Capture the cell that displays the provided text and extract its (x, y) central coordinate. 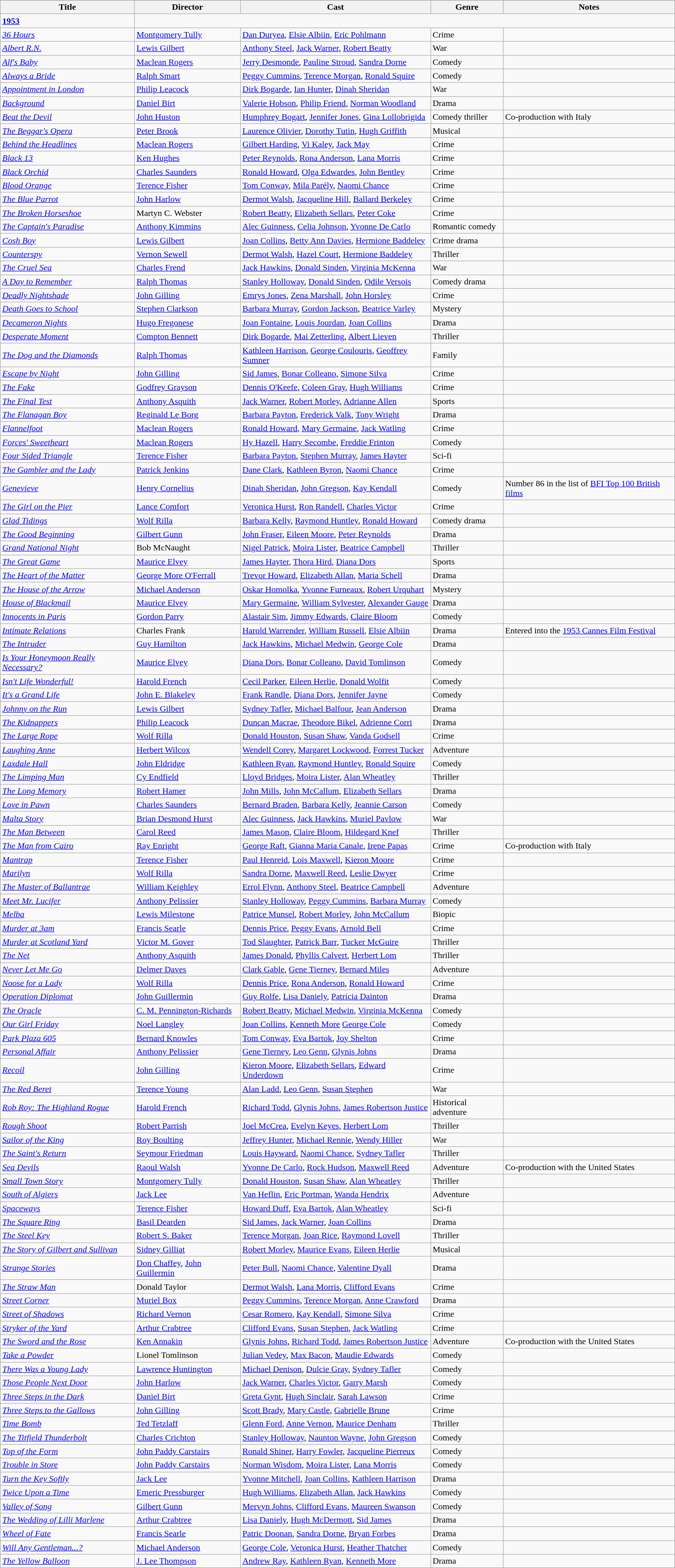
Title (67, 7)
Richard Todd, Glynis Johns, James Robertson Justice (335, 1107)
Dennis Price, Peggy Evans, Arnold Bell (335, 928)
Time Bomb (67, 1424)
Cecil Parker, Eileen Herlie, Donald Wolfit (335, 681)
The Limping Man (67, 777)
Peggy Cummins, Terence Morgan, Anne Crawford (335, 1300)
Nigel Patrick, Moira Lister, Beatrice Campbell (335, 548)
Malta Story (67, 818)
Genevieve (67, 488)
Alastair Sim, Jimmy Edwards, Claire Bloom (335, 616)
Charles Frank (187, 630)
Alec Guinness, Celia Johnson, Yvonne De Carlo (335, 227)
Cesar Romero, Kay Kendall, Simone Silva (335, 1314)
House of Blackmail (67, 603)
Muriel Box (187, 1300)
Hy Hazell, Harry Secombe, Freddie Frinton (335, 442)
Street of Shadows (67, 1314)
Alan Ladd, Leo Genn, Susan Stephen (335, 1089)
James Mason, Claire Bloom, Hildegard Knef (335, 832)
Beat the Devil (67, 117)
Take a Powder (67, 1355)
Seymour Friedman (187, 1153)
The Kidnappers (67, 722)
Jack Hawkins, Donald Sinden, Virginia McKenna (335, 268)
Love in Pawn (67, 805)
Cy Endfield (187, 777)
John Guillermin (187, 997)
George More O'Ferrall (187, 575)
The House of the Arrow (67, 589)
Michael Denison, Dulcie Gray, Sydney Tafler (335, 1369)
Wendell Corey, Margaret Lockwood, Forrest Tucker (335, 750)
Peter Bull, Naomi Chance, Valentine Dyall (335, 1268)
Dane Clark, Kathleen Byron, Naomi Chance (335, 470)
Tom Conway, Eva Bartok, Joy Shelton (335, 1038)
Wheel of Fate (67, 1533)
Those People Next Door (67, 1383)
Ronald Shiner, Harry Fowler, Jacqueline Pierreux (335, 1451)
The Girl on the Pier (67, 507)
Diana Dors, Bonar Colleano, David Tomlinson (335, 663)
Anthony Steel, Jack Warner, Robert Beatty (335, 48)
Carol Reed (187, 832)
Charles Crichton (187, 1438)
Stanley Holloway, Naunton Wayne, John Gregson (335, 1438)
Dermot Walsh, Lana Morris, Clifford Evans (335, 1286)
Tod Slaughter, Patrick Barr, Tucker McGuire (335, 942)
Trevor Howard, Elizabeth Allan, Maria Schell (335, 575)
Veronica Hurst, Ron Randell, Charles Victor (335, 507)
Robert Parrish (187, 1126)
Terence Morgan, Joan Rice, Raymond Lovell (335, 1236)
Deadly Nightshade (67, 295)
Gordon Parry (187, 616)
The Broken Horseshoe (67, 213)
Lisa Daniely, Hugh McDermott, Sid James (335, 1520)
Kieron Moore, Elizabeth Sellars, Edward Underdown (335, 1070)
Dinah Sheridan, John Gregson, Kay Kendall (335, 488)
The Beggar's Opera (67, 130)
Isn't Life Wonderful! (67, 681)
Recoil (67, 1070)
Murder at Scotland Yard (67, 942)
Patric Doonan, Sandra Dorne, Bryan Forbes (335, 1533)
Harold Warrender, William Russell, Elsie Albiin (335, 630)
The Straw Man (67, 1286)
Escape by Night (67, 373)
Emeric Pressburger (187, 1492)
Comedy thriller (467, 117)
The Story of Gilbert and Sullivan (67, 1249)
Laughing Anne (67, 750)
Counterspy (67, 254)
Bernard Braden, Barbara Kelly, Jeannie Carson (335, 805)
Always a Bride (67, 76)
Compton Bennett (187, 336)
Lewis Milestone (187, 914)
Number 86 in the list of BFI Top 100 British films (589, 488)
Richard Vernon (187, 1314)
Park Plaza 605 (67, 1038)
Dennis Price, Rona Anderson, Ronald Howard (335, 983)
Guy Hamilton (187, 644)
Decameron Nights (67, 323)
Robert Beatty, Elizabeth Sellars, Peter Coke (335, 213)
Never Let Me Go (67, 969)
Glad Tidings (67, 521)
Stephen Clarkson (187, 309)
Peter Reynolds, Rona Anderson, Lana Morris (335, 158)
The Oracle (67, 1010)
Peter Brook (187, 130)
Death Goes to School (67, 309)
Marilyn (67, 873)
William Keighley (187, 887)
Donald Houston, Susan Shaw, Alan Wheatley (335, 1181)
Biopic (467, 914)
Noel Langley (187, 1024)
Top of the Form (67, 1451)
John E. Blakeley (187, 695)
Cast (335, 7)
Kathleen Harrison, George Coulouris, Geoffrey Sumner (335, 355)
Robert S. Baker (187, 1236)
Peggy Cummins, Terence Morgan, Ronald Squire (335, 76)
Dennis O'Keefe, Coleen Gray, Hugh Williams (335, 387)
The Fake (67, 387)
Romantic comedy (467, 227)
Charles Frend (187, 268)
Meet Mr. Lucifer (67, 901)
Jeffrey Hunter, Michael Rennie, Wendy Hiller (335, 1140)
36 Hours (67, 35)
George Raft, Gianna Maria Canale, Irene Papas (335, 846)
Barbara Murray, Gordon Jackson, Beatrice Varley (335, 309)
Barbara Payton, Stephen Murray, James Hayter (335, 456)
Three Steps in the Dark (67, 1396)
Mantrap (67, 860)
Donald Houston, Susan Shaw, Vanda Godsell (335, 736)
Van Heflin, Eric Portman, Wanda Hendrix (335, 1195)
Barbara Kelly, Raymond Huntley, Ronald Howard (335, 521)
Yvonne Mitchell, Joan Collins, Kathleen Harrison (335, 1479)
The Good Beginning (67, 534)
There Was a Young Lady (67, 1369)
Rob Roy: The Highland Rogue (67, 1107)
Hugh Williams, Elizabeth Allan, Jack Hawkins (335, 1492)
The Cruel Sea (67, 268)
Roy Boulting (187, 1140)
Glenn Ford, Anne Vernon, Maurice Denham (335, 1424)
Humphrey Bogart, Jennifer Jones, Gina Lollobrigida (335, 117)
John Mills, John McCallum, Elizabeth Sellars (335, 791)
Forces' Sweetheart (67, 442)
Sandra Dorne, Maxwell Reed, Leslie Dwyer (335, 873)
Ronald Howard, Mary Germaine, Jack Watling (335, 429)
Lionel Tomlinson (187, 1355)
Four Sided Triangle (67, 456)
Is Your Honeymoon Really Necessary? (67, 663)
Yvonne De Carlo, Rock Hudson, Maxwell Reed (335, 1167)
Sydney Tafler, Michael Balfour, Jean Anderson (335, 709)
Operation Diplomat (67, 997)
Joan Fontaine, Louis Jourdan, Joan Collins (335, 323)
Guy Rolfe, Lisa Daniely, Patricia Dainton (335, 997)
Ken Annakin (187, 1342)
Robert Morley, Maurice Evans, Eileen Herlie (335, 1249)
Gilbert Harding, Vi Kaley, Jack May (335, 144)
Clark Gable, Gene Tierney, Bernard Miles (335, 969)
The Large Rope (67, 736)
Valley of Song (67, 1506)
Patrick Jenkins (187, 470)
The Intruder (67, 644)
Lloyd Bridges, Moira Lister, Alan Wheatley (335, 777)
Kathleen Ryan, Raymond Huntley, Ronald Squire (335, 763)
Valerie Hobson, Philip Friend, Norman Woodland (335, 103)
Sidney Gilliat (187, 1249)
Raoul Walsh (187, 1167)
Herbert Wilcox (187, 750)
Sid James, Jack Warner, Joan Collins (335, 1222)
Black Orchid (67, 172)
Twice Upon a Time (67, 1492)
Dirk Bogarde, Mai Zetterling, Albert Lieven (335, 336)
Vernon Sewell (187, 254)
Terence Young (187, 1089)
Delmer Daves (187, 969)
Robert Hamer (187, 791)
Appointment in London (67, 89)
The Great Game (67, 562)
Oskar Homolka, Yvonne Furneaux, Robert Urquhart (335, 589)
J. Lee Thompson (187, 1561)
Innocents in Paris (67, 616)
Alf's Baby (67, 62)
Dan Duryea, Elsie Albiin, Eric Pohlmann (335, 35)
Noose for a Lady (67, 983)
Joel McCrea, Evelyn Keyes, Herbert Lom (335, 1126)
The Flanagan Boy (67, 415)
Stanley Holloway, Donald Sinden, Odile Versois (335, 282)
Tom Conway, Mila Parély, Naomi Chance (335, 186)
Street Corner (67, 1300)
Frank Randle, Diana Dors, Jennifer Jayne (335, 695)
Norman Wisdom, Moira Lister, Lana Morris (335, 1465)
John Eldridge (187, 763)
Intimate Relations (67, 630)
Small Town Story (67, 1181)
The Long Memory (67, 791)
Sailor of the King (67, 1140)
Black 13 (67, 158)
Laurence Olivier, Dorothy Tutin, Hugh Griffith (335, 130)
Mary Germaine, William Sylvester, Alexander Gauge (335, 603)
Howard Duff, Eva Bartok, Alan Wheatley (335, 1208)
Melba (67, 914)
Strange Stories (67, 1268)
Glynis Johns, Richard Todd, James Robertson Justice (335, 1342)
The Square Ring (67, 1222)
Joan Collins, Kenneth More George Cole (335, 1024)
Stryker of the Yard (67, 1328)
The Master of Ballantrae (67, 887)
Three Steps to the Gallows (67, 1410)
Sea Devils (67, 1167)
Grand National Night (67, 548)
Blood Orange (67, 186)
Hugo Fregonese (187, 323)
Patrice Munsel, Robert Morley, John McCallum (335, 914)
Dermot Walsh, Jacqueline Hill, Ballard Berkeley (335, 199)
Albert R.N. (67, 48)
It's a Grand Life (67, 695)
Genre (467, 7)
John Huston (187, 117)
Will Any Gentleman...? (67, 1547)
Duncan Macrae, Theodore Bikel, Adrienne Corri (335, 722)
Notes (589, 7)
Bob McNaught (187, 548)
The Titfield Thunderbolt (67, 1438)
Emrys Jones, Zena Marshall, John Horsley (335, 295)
James Donald, Phyllis Calvert, Herbert Lom (335, 956)
Trouble in Store (67, 1465)
The Red Beret (67, 1089)
The Blue Parrot (67, 199)
Victor M. Gover (187, 942)
Crime drama (467, 240)
Ronald Howard, Olga Edwardes, John Bentley (335, 172)
Entered into the 1953 Cannes Film Festival (589, 630)
The Wedding of Lilli Marlene (67, 1520)
The Heart of the Matter (67, 575)
Stanley Holloway, Peggy Cummins, Barbara Murray (335, 901)
Desperate Moment (67, 336)
Ray Enright (187, 846)
A Day to Remember (67, 282)
Mervyn Johns, Clifford Evans, Maureen Swanson (335, 1506)
Ralph Smart (187, 76)
The Sword and the Rose (67, 1342)
Family (467, 355)
The Net (67, 956)
Scott Brady, Mary Castle, Gabrielle Brune (335, 1410)
Errol Flynn, Anthony Steel, Beatrice Campbell (335, 887)
Robert Beatty, Michael Medwin, Virginia McKenna (335, 1010)
Anthony Kimmins (187, 227)
The Man from Cairo (67, 846)
Flannelfoot (67, 429)
Dermot Walsh, Hazel Court, Hermione Baddeley (335, 254)
Greta Gynt, Hugh Sinclair, Sarah Lawson (335, 1396)
Ted Tetzlaff (187, 1424)
Jack Warner, Charles Victor, Garry Marsh (335, 1383)
George Cole, Veronica Hurst, Heather Thatcher (335, 1547)
James Hayter, Thora Hird, Diana Dors (335, 562)
Brian Desmond Hurst (187, 818)
Our Girl Friday (67, 1024)
Behind the Headlines (67, 144)
Alec Guinness, Jack Hawkins, Muriel Pavlow (335, 818)
1953 (67, 21)
Sid James, Bonar Colleano, Simone Silva (335, 373)
Bernard Knowles (187, 1038)
Julian Vedey, Max Bacon, Maudie Edwards (335, 1355)
Personal Affair (67, 1051)
The Yellow Balloon (67, 1561)
Gene Tierney, Leo Genn, Glynis Johns (335, 1051)
Background (67, 103)
The Gambler and the Lady (67, 470)
Jerry Desmonde, Pauline Stroud, Sandra Dorne (335, 62)
Historical adventure (467, 1107)
The Man Between (67, 832)
Ken Hughes (187, 158)
The Final Test (67, 401)
The Steel Key (67, 1236)
Reginald Le Borg (187, 415)
Jack Warner, Robert Morley, Adrianne Allen (335, 401)
Laxdale Hall (67, 763)
Andrew Ray, Kathleen Ryan, Kenneth More (335, 1561)
John Fraser, Eileen Moore, Peter Reynolds (335, 534)
Director (187, 7)
Lance Comfort (187, 507)
Donald Taylor (187, 1286)
Johnny on the Run (67, 709)
Godfrey Grayson (187, 387)
Cosh Boy (67, 240)
Murder at 3am (67, 928)
Joan Collins, Betty Ann Davies, Hermione Baddeley (335, 240)
The Saint's Return (67, 1153)
The Dog and the Diamonds (67, 355)
Clifford Evans, Susan Stephen, Jack Watling (335, 1328)
South of Algiers (67, 1195)
The Captain's Paradise (67, 227)
Rough Shoot (67, 1126)
Louis Hayward, Naomi Chance, Sydney Tafler (335, 1153)
Lawrence Huntington (187, 1369)
Spaceways (67, 1208)
Jack Hawkins, Michael Medwin, George Cole (335, 644)
Martyn C. Webster (187, 213)
C. M. Pennington-Richards (187, 1010)
Dirk Bogarde, Ian Hunter, Dinah Sheridan (335, 89)
Paul Henreid, Lois Maxwell, Kieron Moore (335, 860)
Don Chaffey, John Guillermin (187, 1268)
Turn the Key Softly (67, 1479)
Basil Dearden (187, 1222)
Henry Cornelius (187, 488)
Barbara Payton, Frederick Valk, Tony Wright (335, 415)
